Extract the (x, y) coordinate from the center of the cell holding the provided text.  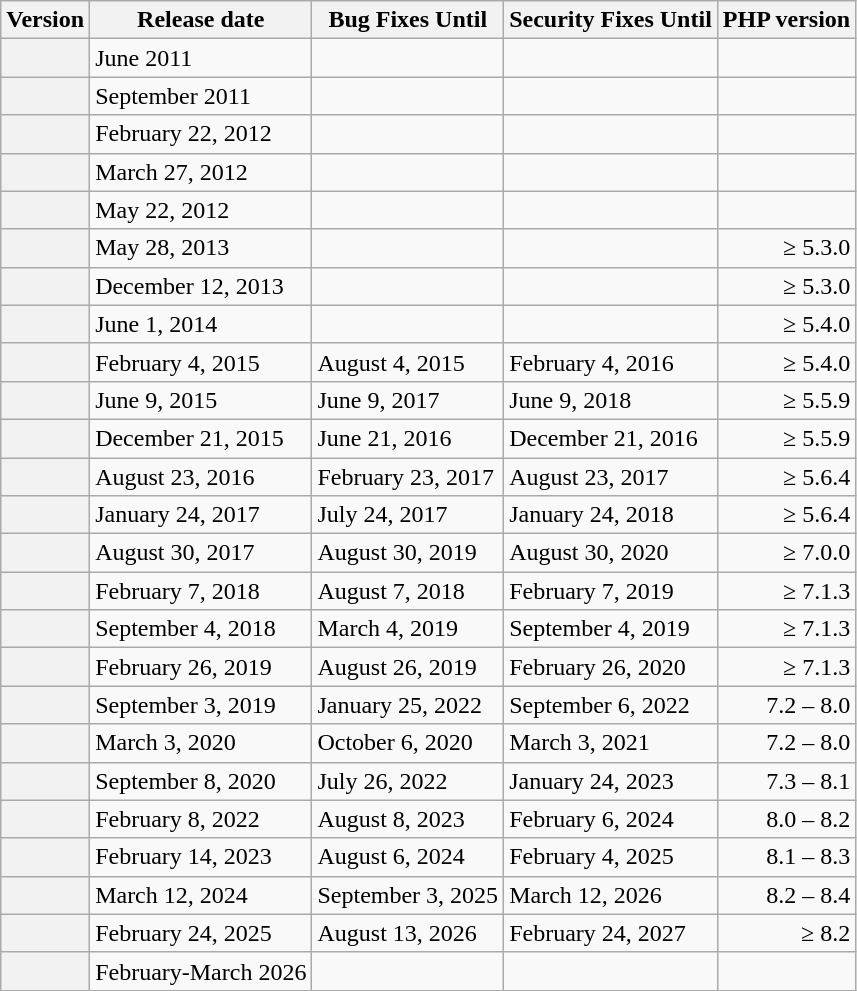
February 4, 2015 (201, 362)
September 3, 2025 (408, 895)
December 21, 2015 (201, 438)
September 8, 2020 (201, 781)
August 8, 2023 (408, 819)
August 26, 2019 (408, 667)
March 27, 2012 (201, 172)
September 4, 2018 (201, 629)
September 3, 2019 (201, 705)
7.3 – 8.1 (786, 781)
January 24, 2018 (611, 515)
July 24, 2017 (408, 515)
March 12, 2024 (201, 895)
February 8, 2022 (201, 819)
February 24, 2027 (611, 933)
February 7, 2018 (201, 591)
Release date (201, 20)
July 26, 2022 (408, 781)
≥ 8.2 (786, 933)
September 6, 2022 (611, 705)
January 25, 2022 (408, 705)
Bug Fixes Until (408, 20)
PHP version (786, 20)
February 4, 2025 (611, 857)
March 3, 2021 (611, 743)
August 13, 2026 (408, 933)
Security Fixes Until (611, 20)
February 23, 2017 (408, 477)
August 23, 2016 (201, 477)
February 24, 2025 (201, 933)
8.2 – 8.4 (786, 895)
March 4, 2019 (408, 629)
March 12, 2026 (611, 895)
June 1, 2014 (201, 324)
August 30, 2019 (408, 553)
February 14, 2023 (201, 857)
February 4, 2016 (611, 362)
August 30, 2020 (611, 553)
February-March 2026 (201, 971)
August 6, 2024 (408, 857)
February 22, 2012 (201, 134)
August 4, 2015 (408, 362)
August 23, 2017 (611, 477)
June 9, 2018 (611, 400)
September 4, 2019 (611, 629)
January 24, 2023 (611, 781)
Version (46, 20)
August 30, 2017 (201, 553)
October 6, 2020 (408, 743)
December 21, 2016 (611, 438)
December 12, 2013 (201, 286)
≥ 7.0.0 (786, 553)
June 21, 2016 (408, 438)
8.1 – 8.3 (786, 857)
February 26, 2019 (201, 667)
May 28, 2013 (201, 248)
June 9, 2017 (408, 400)
March 3, 2020 (201, 743)
September 2011 (201, 96)
May 22, 2012 (201, 210)
June 2011 (201, 58)
January 24, 2017 (201, 515)
February 26, 2020 (611, 667)
February 6, 2024 (611, 819)
June 9, 2015 (201, 400)
August 7, 2018 (408, 591)
8.0 – 8.2 (786, 819)
February 7, 2019 (611, 591)
